Detect which cell encompasses the target text, then output its [x, y] center coordinate. 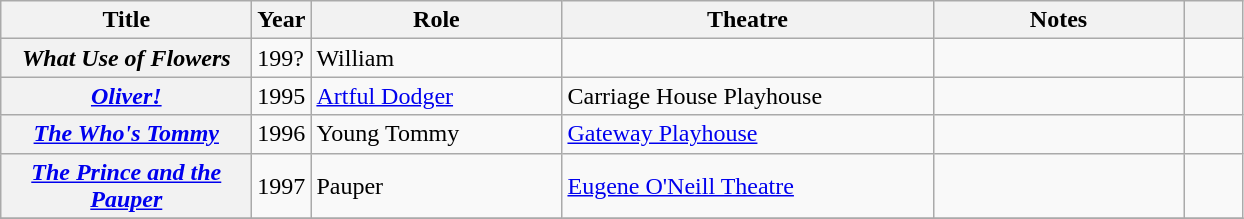
Theatre [748, 20]
Eugene O'Neill Theatre [748, 186]
William [436, 58]
Pauper [436, 186]
1997 [282, 186]
Title [126, 20]
1996 [282, 134]
Year [282, 20]
1995 [282, 96]
Carriage House Playhouse [748, 96]
Young Tommy [436, 134]
199? [282, 58]
Gateway Playhouse [748, 134]
What Use of Flowers [126, 58]
The Who's Tommy [126, 134]
Notes [1058, 20]
Artful Dodger [436, 96]
Role [436, 20]
The Prince and the Pauper [126, 186]
Oliver! [126, 96]
